Search for the cell housing the specified text and yield its (X, Y) center coordinate. 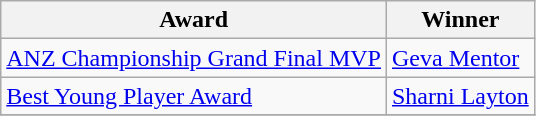
Geva Mentor (460, 58)
ANZ Championship Grand Final MVP (194, 58)
Sharni Layton (460, 96)
Best Young Player Award (194, 96)
Winner (460, 20)
Award (194, 20)
